From the cell containing the given text, extract its center point as [x, y] coordinate. 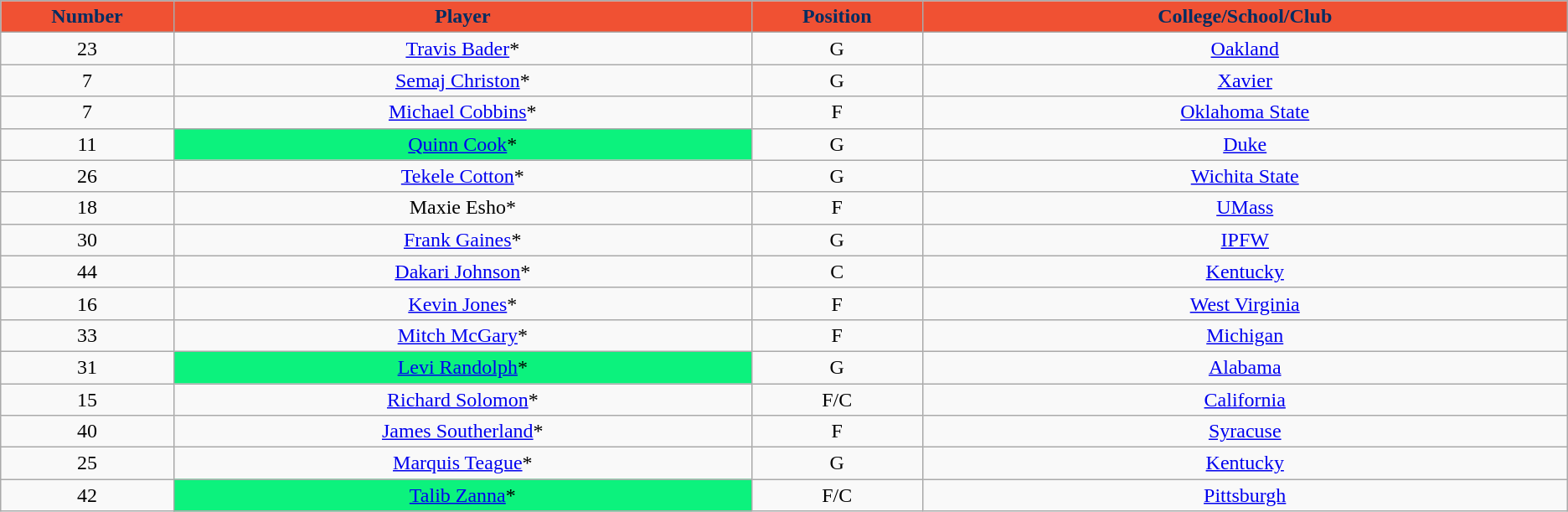
Position [837, 17]
15 [87, 400]
Levi Randolph* [462, 367]
Duke [1245, 144]
Frank Gaines* [462, 240]
Oklahoma State [1245, 112]
26 [87, 176]
Talib Zanna* [462, 495]
40 [87, 432]
Richard Solomon* [462, 400]
Pittsburgh [1245, 495]
UMass [1245, 208]
Alabama [1245, 367]
33 [87, 335]
30 [87, 240]
Mitch McGary* [462, 335]
California [1245, 400]
Wichita State [1245, 176]
Number [87, 17]
James Southerland* [462, 432]
Maxie Esho* [462, 208]
18 [87, 208]
16 [87, 303]
11 [87, 144]
Oakland [1245, 49]
Tekele Cotton* [462, 176]
Syracuse [1245, 432]
Semaj Christon* [462, 80]
Kevin Jones* [462, 303]
Dakari Johnson* [462, 272]
Michigan [1245, 335]
23 [87, 49]
Quinn Cook* [462, 144]
25 [87, 463]
Marquis Teague* [462, 463]
College/School/Club [1245, 17]
42 [87, 495]
Player [462, 17]
West Virginia [1245, 303]
IPFW [1245, 240]
Xavier [1245, 80]
31 [87, 367]
44 [87, 272]
Michael Cobbins* [462, 112]
Travis Bader* [462, 49]
C [837, 272]
